Locate the cell with the specified text and output its [X, Y] center coordinate. 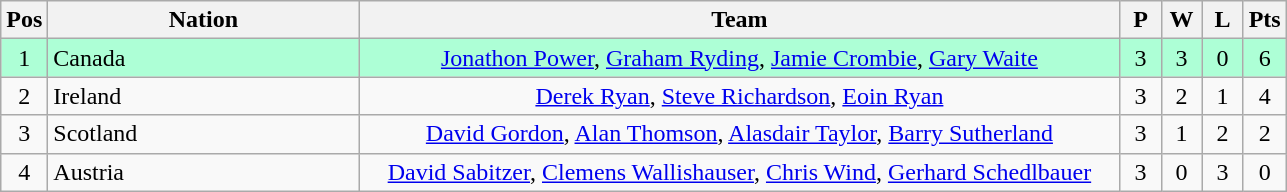
W [1182, 20]
Pts [1264, 20]
Team [740, 20]
Ireland [204, 96]
David Sabitzer, Clemens Wallishauser, Chris Wind, Gerhard Schedlbauer [740, 172]
David Gordon, Alan Thomson, Alasdair Taylor, Barry Sutherland [740, 134]
Pos [24, 20]
Jonathon Power, Graham Ryding, Jamie Crombie, Gary Waite [740, 58]
Canada [204, 58]
Derek Ryan, Steve Richardson, Eoin Ryan [740, 96]
Austria [204, 172]
L [1222, 20]
Scotland [204, 134]
6 [1264, 58]
P [1140, 20]
Nation [204, 20]
